Locate the cell with the specified text and output its [X, Y] center coordinate. 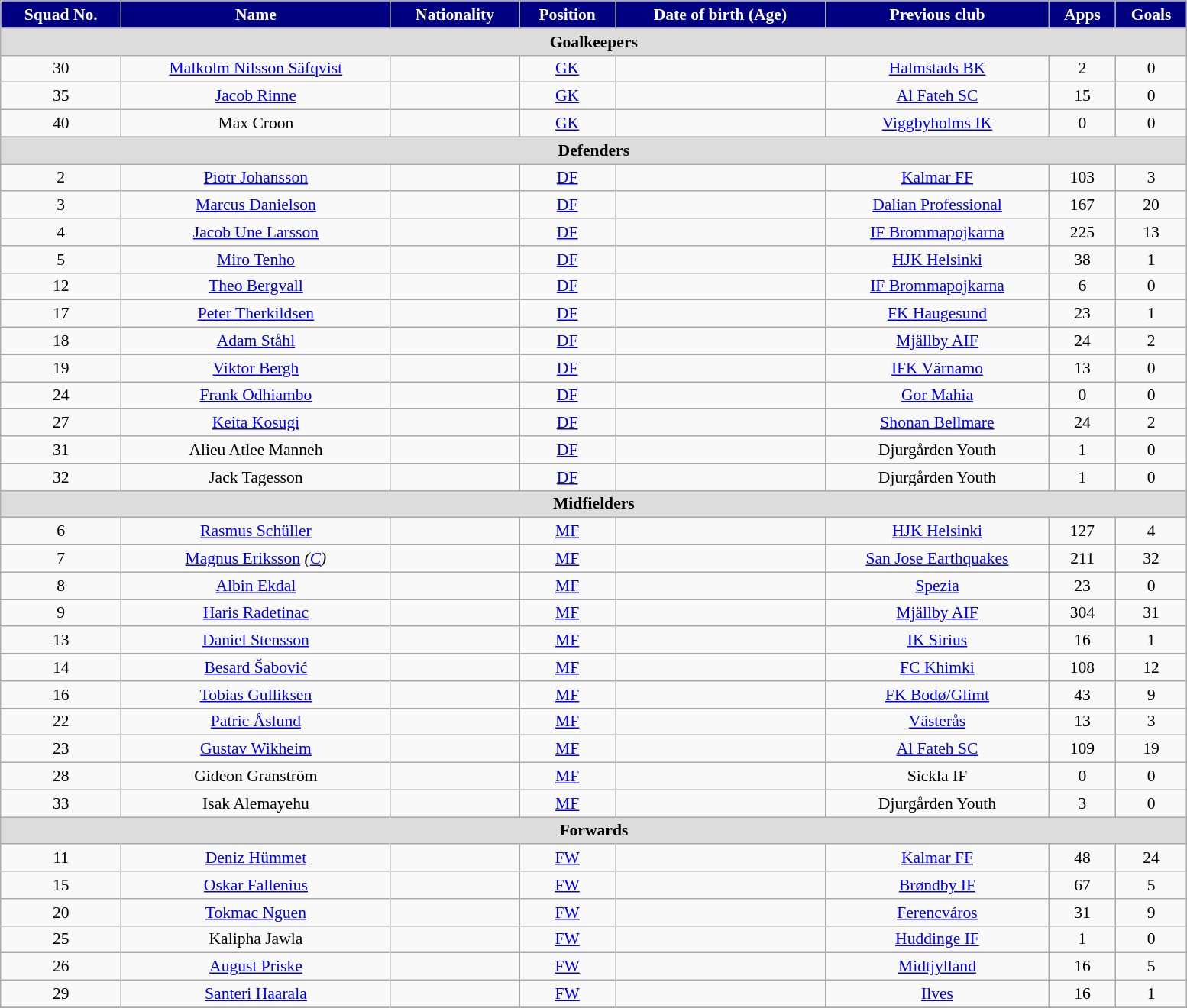
FK Haugesund [936, 314]
Daniel Stensson [256, 641]
Sickla IF [936, 777]
Halmstads BK [936, 69]
Gustav Wikheim [256, 749]
25 [61, 939]
Max Croon [256, 124]
August Priske [256, 967]
Viktor Bergh [256, 368]
San Jose Earthquakes [936, 559]
Defenders [594, 150]
67 [1083, 885]
35 [61, 96]
Albin Ekdal [256, 586]
Jack Tagesson [256, 477]
Västerås [936, 722]
Theo Bergvall [256, 286]
Deniz Hümmet [256, 858]
225 [1083, 232]
Nationality [455, 15]
22 [61, 722]
38 [1083, 260]
11 [61, 858]
Brøndby IF [936, 885]
FK Bodø/Glimt [936, 695]
Tobias Gulliksen [256, 695]
Jacob Une Larsson [256, 232]
28 [61, 777]
Ilves [936, 994]
Magnus Eriksson (C) [256, 559]
29 [61, 994]
14 [61, 667]
Alieu Atlee Manneh [256, 450]
Forwards [594, 831]
Squad No. [61, 15]
103 [1083, 178]
211 [1083, 559]
Position [568, 15]
Miro Tenho [256, 260]
Apps [1083, 15]
Patric Åslund [256, 722]
Gor Mahia [936, 396]
48 [1083, 858]
7 [61, 559]
18 [61, 341]
FC Khimki [936, 667]
IK Sirius [936, 641]
304 [1083, 613]
Goals [1151, 15]
40 [61, 124]
IFK Värnamo [936, 368]
108 [1083, 667]
17 [61, 314]
Goalkeepers [594, 42]
Tokmac Nguen [256, 913]
Rasmus Schüller [256, 531]
Midfielders [594, 504]
Malkolm Nilsson Säfqvist [256, 69]
30 [61, 69]
Gideon Granström [256, 777]
Shonan Bellmare [936, 423]
33 [61, 803]
Jacob Rinne [256, 96]
Name [256, 15]
Midtjylland [936, 967]
Dalian Professional [936, 205]
Santeri Haarala [256, 994]
Spezia [936, 586]
Peter Therkildsen [256, 314]
Besard Šabović [256, 667]
Oskar Fallenius [256, 885]
Ferencváros [936, 913]
Piotr Johansson [256, 178]
Date of birth (Age) [721, 15]
127 [1083, 531]
8 [61, 586]
Kalipha Jawla [256, 939]
Viggbyholms IK [936, 124]
Adam Ståhl [256, 341]
167 [1083, 205]
109 [1083, 749]
Frank Odhiambo [256, 396]
43 [1083, 695]
27 [61, 423]
Isak Alemayehu [256, 803]
Haris Radetinac [256, 613]
Keita Kosugi [256, 423]
Previous club [936, 15]
26 [61, 967]
Huddinge IF [936, 939]
Marcus Danielson [256, 205]
